Extract the (x, y) coordinate from the center of the cell holding the provided text.  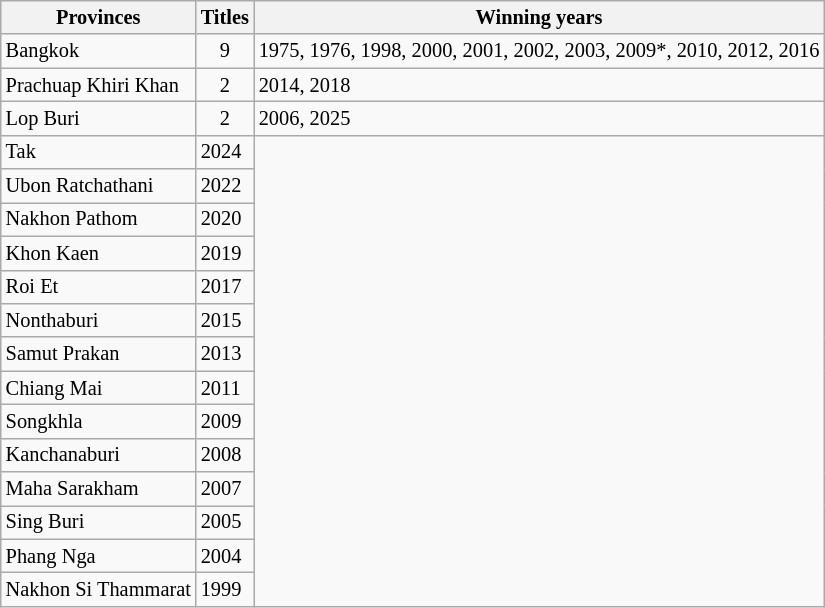
2020 (225, 219)
Maha Sarakham (98, 489)
2022 (225, 186)
Prachuap Khiri Khan (98, 85)
Bangkok (98, 51)
Chiang Mai (98, 388)
2024 (225, 152)
Ubon Ratchathani (98, 186)
Provinces (98, 17)
Tak (98, 152)
1975, 1976, 1998, 2000, 2001, 2002, 2003, 2009*, 2010, 2012, 2016 (539, 51)
Nakhon Si Thammarat (98, 589)
1999 (225, 589)
2017 (225, 287)
2015 (225, 320)
Roi Et (98, 287)
Titles (225, 17)
2011 (225, 388)
2014, 2018 (539, 85)
Lop Buri (98, 118)
Kanchanaburi (98, 455)
2008 (225, 455)
2005 (225, 522)
Phang Nga (98, 556)
2007 (225, 489)
2013 (225, 354)
Samut Prakan (98, 354)
2006, 2025 (539, 118)
Nonthaburi (98, 320)
Sing Buri (98, 522)
2019 (225, 253)
Nakhon Pathom (98, 219)
Winning years (539, 17)
2009 (225, 421)
Khon Kaen (98, 253)
Songkhla (98, 421)
9 (225, 51)
2004 (225, 556)
